Scan for the cell matching the given text and deliver its (X, Y) coordinate at center. 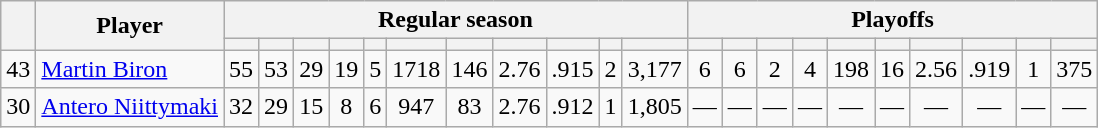
Playoffs (892, 20)
4 (810, 69)
3,177 (654, 69)
.912 (572, 107)
198 (850, 69)
43 (18, 69)
32 (242, 107)
8 (346, 107)
19 (346, 69)
Antero Niittymaki (130, 107)
947 (416, 107)
55 (242, 69)
Player (130, 26)
Martin Biron (130, 69)
16 (892, 69)
30 (18, 107)
5 (376, 69)
146 (470, 69)
375 (1074, 69)
53 (276, 69)
Regular season (456, 20)
15 (312, 107)
1718 (416, 69)
83 (470, 107)
.919 (990, 69)
1,805 (654, 107)
.915 (572, 69)
2.56 (936, 69)
